Capture the cell that displays the provided text and extract its [x, y] central coordinate. 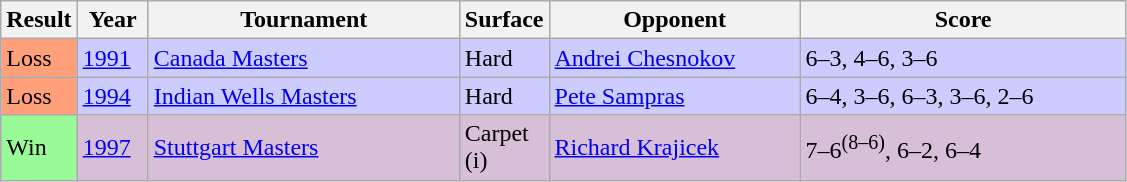
Indian Wells Masters [304, 96]
Tournament [304, 20]
Stuttgart Masters [304, 148]
1994 [112, 96]
1997 [112, 148]
Carpet (i) [504, 148]
Andrei Chesnokov [674, 58]
Opponent [674, 20]
6–4, 3–6, 6–3, 3–6, 2–6 [963, 96]
1991 [112, 58]
Win [39, 148]
Canada Masters [304, 58]
Richard Krajicek [674, 148]
6–3, 4–6, 3–6 [963, 58]
Score [963, 20]
7–6(8–6), 6–2, 6–4 [963, 148]
Result [39, 20]
Surface [504, 20]
Year [112, 20]
Pete Sampras [674, 96]
